Identify which cell holds the provided text, then report its [X, Y] central coordinate. 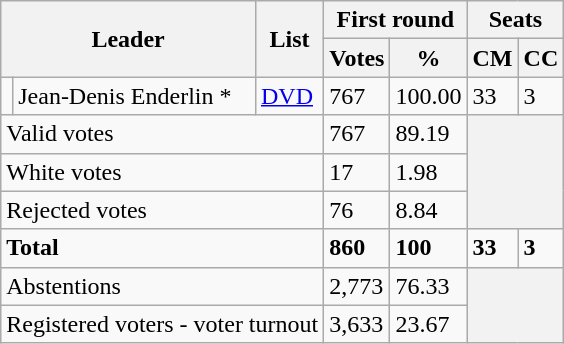
1.98 [428, 172]
76 [357, 210]
17 [357, 172]
860 [357, 248]
Valid votes [162, 134]
DVD [289, 96]
CC [541, 58]
Abstentions [162, 286]
89.19 [428, 134]
100 [428, 248]
2,773 [357, 286]
Seats [516, 20]
Rejected votes [162, 210]
76.33 [428, 286]
23.67 [428, 324]
Total [162, 248]
CM [492, 58]
Jean-Denis Enderlin * [134, 96]
Votes [357, 58]
Registered voters - voter turnout [162, 324]
8.84 [428, 210]
% [428, 58]
White votes [162, 172]
100.00 [428, 96]
First round [396, 20]
List [289, 39]
3,633 [357, 324]
Leader [128, 39]
